Search for the cell housing the specified text and yield its [x, y] center coordinate. 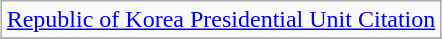
Republic of Korea Presidential Unit Citation [221, 20]
